Detect which cell encompasses the target text, then output its [x, y] center coordinate. 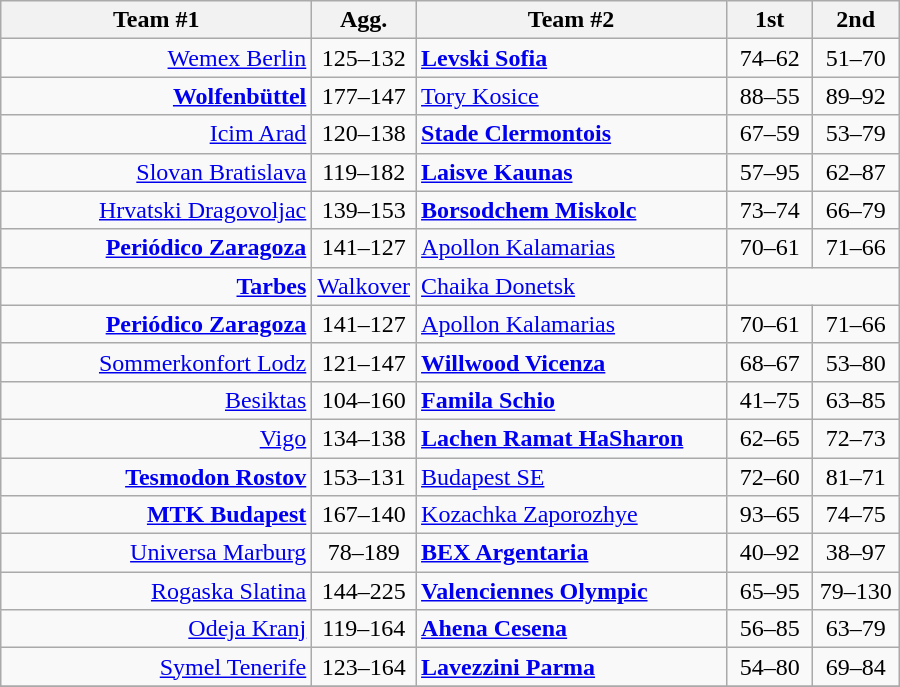
119–182 [364, 172]
Kozachka Zaporozhye [572, 515]
Team #1 [156, 20]
Slovan Bratislava [156, 172]
167–140 [364, 515]
Walkover [364, 286]
Team #2 [572, 20]
Laisve Kaunas [572, 172]
38–97 [856, 553]
104–160 [364, 400]
Icim Arad [156, 134]
Lachen Ramat HaSharon [572, 438]
119–164 [364, 629]
144–225 [364, 591]
Besiktas [156, 400]
123–164 [364, 667]
74–75 [856, 515]
53–79 [856, 134]
63–79 [856, 629]
MTK Budapest [156, 515]
Rogaska Slatina [156, 591]
74–62 [770, 58]
121–147 [364, 362]
Levski Sofia [572, 58]
Willwood Vicenza [572, 362]
Tesmodon Rostov [156, 477]
153–131 [364, 477]
Wemex Berlin [156, 58]
56–85 [770, 629]
125–132 [364, 58]
134–138 [364, 438]
62–65 [770, 438]
81–71 [856, 477]
57–95 [770, 172]
89–92 [856, 96]
93–65 [770, 515]
65–95 [770, 591]
Lavezzini Parma [572, 667]
88–55 [770, 96]
Ahena Cesena [572, 629]
63–85 [856, 400]
78–189 [364, 553]
62–87 [856, 172]
Borsodchem Miskolc [572, 210]
139–153 [364, 210]
79–130 [856, 591]
Universa Marburg [156, 553]
66–79 [856, 210]
Tarbes [156, 286]
Stade Clermontois [572, 134]
2nd [856, 20]
53–80 [856, 362]
Famila Schio [572, 400]
Vigo [156, 438]
73–74 [770, 210]
120–138 [364, 134]
40–92 [770, 553]
41–75 [770, 400]
67–59 [770, 134]
72–60 [770, 477]
1st [770, 20]
Budapest SE [572, 477]
Agg. [364, 20]
72–73 [856, 438]
69–84 [856, 667]
Chaika Donetsk [572, 286]
177–147 [364, 96]
Odeja Kranj [156, 629]
Wolfenbüttel [156, 96]
BEX Argentaria [572, 553]
68–67 [770, 362]
54–80 [770, 667]
Valenciennes Olympic [572, 591]
Sommerkonfort Lodz [156, 362]
51–70 [856, 58]
Symel Tenerife [156, 667]
Tory Kosice [572, 96]
Hrvatski Dragovoljac [156, 210]
